For the text-containing cell, return its midpoint in [X, Y] coordinate format. 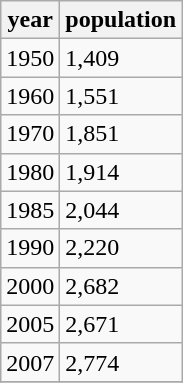
2007 [30, 362]
year [30, 20]
1990 [30, 248]
2005 [30, 324]
1970 [30, 134]
2,220 [121, 248]
1,409 [121, 58]
1,851 [121, 134]
2000 [30, 286]
1,551 [121, 96]
2,044 [121, 210]
1985 [30, 210]
population [121, 20]
2,774 [121, 362]
2,671 [121, 324]
1950 [30, 58]
1980 [30, 172]
2,682 [121, 286]
1,914 [121, 172]
1960 [30, 96]
